Find where the given text appears and provide that cell's center as (X, Y) coordinate. 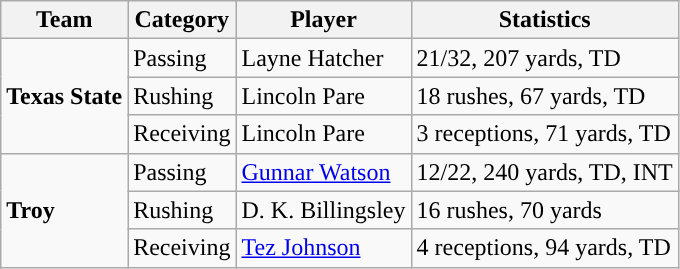
12/22, 240 yards, TD, INT (544, 172)
21/32, 207 yards, TD (544, 58)
Troy (64, 210)
D. K. Billingsley (324, 210)
Player (324, 20)
Tez Johnson (324, 248)
Gunnar Watson (324, 172)
Layne Hatcher (324, 58)
18 rushes, 67 yards, TD (544, 96)
16 rushes, 70 yards (544, 210)
3 receptions, 71 yards, TD (544, 134)
Statistics (544, 20)
Category (182, 20)
Team (64, 20)
Texas State (64, 96)
4 receptions, 94 yards, TD (544, 248)
